Find where the given text appears and provide that cell's center as [x, y] coordinate. 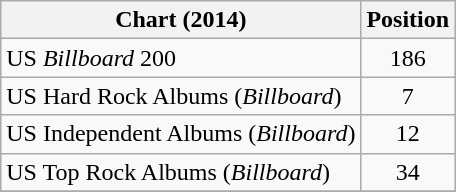
Position [408, 20]
Chart (2014) [181, 20]
US Independent Albums (Billboard) [181, 134]
7 [408, 96]
12 [408, 134]
34 [408, 172]
US Billboard 200 [181, 58]
US Top Rock Albums (Billboard) [181, 172]
186 [408, 58]
US Hard Rock Albums (Billboard) [181, 96]
